Return the [X, Y] coordinate for the center point of the cell that contains the specified text.  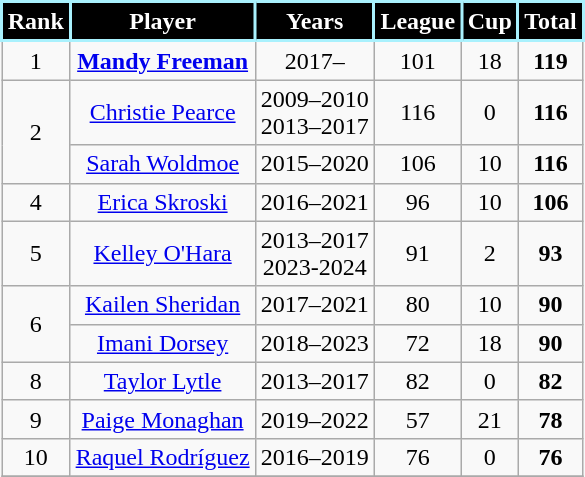
9 [36, 419]
2016–2021 [314, 202]
21 [490, 419]
96 [418, 202]
Paige Monaghan [162, 419]
Cup [490, 22]
2015–2020 [314, 164]
93 [550, 254]
119 [550, 60]
Imani Dorsey [162, 343]
Erica Skroski [162, 202]
Total [550, 22]
4 [36, 202]
8 [36, 381]
2018–2023 [314, 343]
Kelley O'Hara [162, 254]
Taylor Lytle [162, 381]
2013–20172023-2024 [314, 254]
Kailen Sheridan [162, 305]
57 [418, 419]
2009–20102013–2017 [314, 112]
Christie Pearce [162, 112]
Player [162, 22]
5 [36, 254]
6 [36, 324]
91 [418, 254]
1 [36, 60]
2017– [314, 60]
Years [314, 22]
2017–2021 [314, 305]
League [418, 22]
Sarah Woldmoe [162, 164]
Mandy Freeman [162, 60]
2013–2017 [314, 381]
Rank [36, 22]
Raquel Rodríguez [162, 457]
101 [418, 60]
78 [550, 419]
2019–2022 [314, 419]
80 [418, 305]
72 [418, 343]
2016–2019 [314, 457]
